Locate the cell with the specified text and output its (x, y) center coordinate. 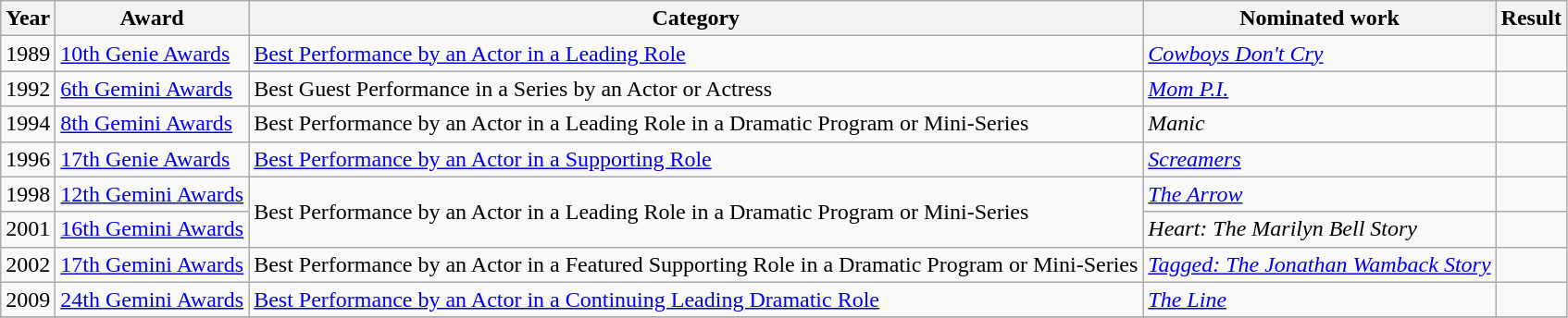
Best Performance by an Actor in a Continuing Leading Dramatic Role (696, 300)
2002 (28, 264)
2009 (28, 300)
10th Genie Awards (152, 54)
Best Performance by an Actor in a Supporting Role (696, 159)
Nominated work (1320, 18)
The Arrow (1320, 194)
1998 (28, 194)
Category (696, 18)
Year (28, 18)
Best Guest Performance in a Series by an Actor or Actress (696, 89)
Heart: The Marilyn Bell Story (1320, 229)
Screamers (1320, 159)
Manic (1320, 124)
Mom P.I. (1320, 89)
16th Gemini Awards (152, 229)
The Line (1320, 300)
Cowboys Don't Cry (1320, 54)
Result (1531, 18)
1989 (28, 54)
6th Gemini Awards (152, 89)
8th Gemini Awards (152, 124)
1992 (28, 89)
Best Performance by an Actor in a Leading Role (696, 54)
Tagged: The Jonathan Wamback Story (1320, 264)
1996 (28, 159)
Award (152, 18)
12th Gemini Awards (152, 194)
17th Genie Awards (152, 159)
24th Gemini Awards (152, 300)
2001 (28, 229)
1994 (28, 124)
17th Gemini Awards (152, 264)
Best Performance by an Actor in a Featured Supporting Role in a Dramatic Program or Mini-Series (696, 264)
